Identify which cell holds the provided text, then report its [X, Y] central coordinate. 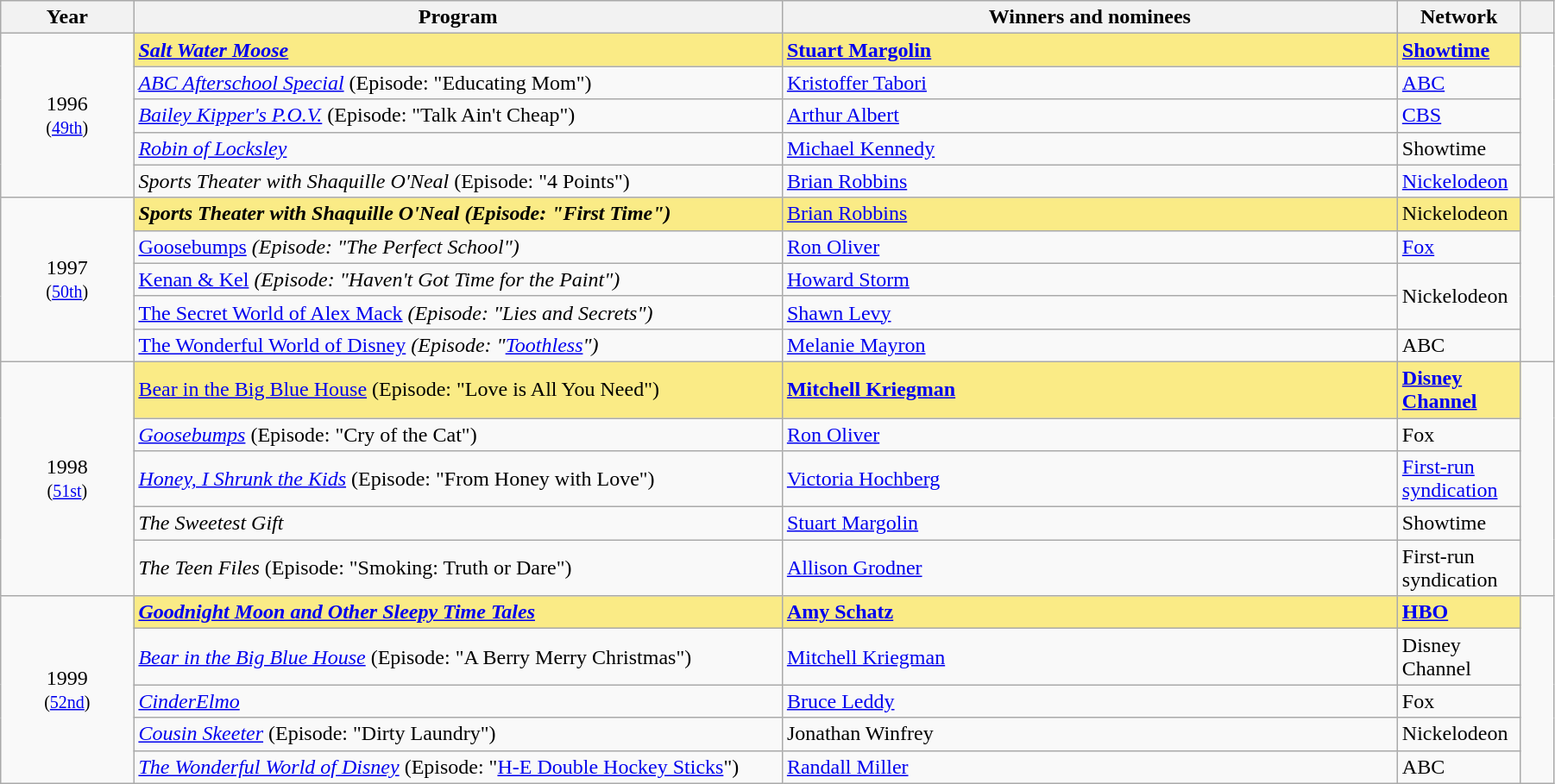
Melanie Mayron [1089, 345]
Arthur Albert [1089, 116]
Cousin Skeeter (Episode: "Dirty Laundry") [457, 734]
Shawn Levy [1089, 312]
Salt Water Moose [457, 50]
Year [67, 17]
Bear in the Big Blue House (Episode: "Love is All You Need") [457, 390]
The Teen Files (Episode: "Smoking: Truth or Dare") [457, 568]
Goodnight Moon and Other Sleepy Time Tales [457, 612]
Robin of Locksley [457, 148]
Goosebumps (Episode: "The Perfect School") [457, 247]
Victoria Hochberg [1089, 480]
Jonathan Winfrey [1089, 734]
Kenan & Kel (Episode: "Haven't Got Time for the Paint") [457, 279]
Amy Schatz [1089, 612]
The Sweetest Gift [457, 524]
Kristoffer Tabori [1089, 83]
Bailey Kipper's P.O.V. (Episode: "Talk Ain't Cheap") [457, 116]
Bear in the Big Blue House (Episode: "A Berry Merry Christmas") [457, 657]
HBO [1458, 612]
1998(51st) [67, 478]
Goosebumps (Episode: "Cry of the Cat") [457, 434]
ABC Afterschool Special (Episode: "Educating Mom") [457, 83]
Network [1458, 17]
Sports Theater with Shaquille O'Neal (Episode: "First Time") [457, 214]
CBS [1458, 116]
1997(50th) [67, 279]
Program [457, 17]
CinderElmo [457, 701]
Sports Theater with Shaquille O'Neal (Episode: "4 Points") [457, 181]
Bruce Leddy [1089, 701]
Michael Kennedy [1089, 148]
Winners and nominees [1089, 17]
The Wonderful World of Disney (Episode: "H-E Double Hockey Sticks") [457, 767]
The Secret World of Alex Mack (Episode: "Lies and Secrets") [457, 312]
1999(52nd) [67, 690]
Honey, I Shrunk the Kids (Episode: "From Honey with Love") [457, 480]
Allison Grodner [1089, 568]
1996(49th) [67, 116]
The Wonderful World of Disney (Episode: "Toothless") [457, 345]
Howard Storm [1089, 279]
Randall Miller [1089, 767]
